Detect which cell encompasses the target text, then output its (x, y) center coordinate. 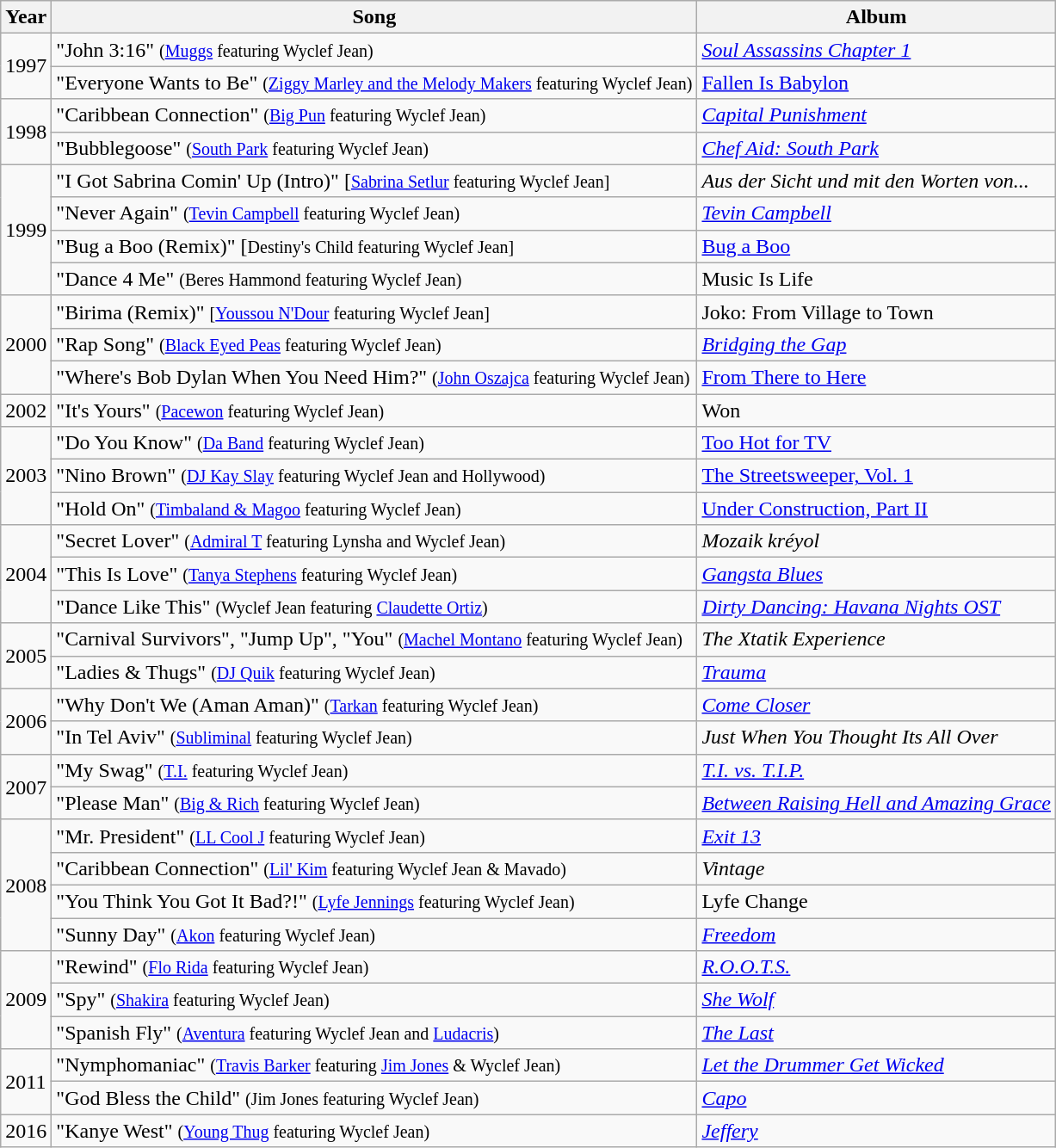
The Xtatik Experience (876, 639)
Dirty Dancing: Havana Nights OST (876, 607)
"Spy" (Shakira featuring Wyclef Jean) (374, 1000)
Joko: From Village to Town (876, 312)
Let the Drummer Get Wicked (876, 1065)
Freedom (876, 934)
Tevin Campbell (876, 213)
2006 (26, 721)
From There to Here (876, 377)
"I Got Sabrina Comin' Up (Intro)" [Sabrina Setlur featuring Wyclef Jean] (374, 181)
"Secret Lover" (Admiral T featuring Lynsha and Wyclef Jean) (374, 541)
"Bubblegoose" (South Park featuring Wyclef Jean) (374, 148)
"Rap Song" (Black Eyed Peas featuring Wyclef Jean) (374, 344)
Capo (876, 1098)
"Do You Know" (Da Band featuring Wyclef Jean) (374, 443)
Exit 13 (876, 836)
R.O.O.T.S. (876, 967)
Mozaik kréyol (876, 541)
Too Hot for TV (876, 443)
"My Swag" (T.I. featuring Wyclef Jean) (374, 770)
Chef Aid: South Park (876, 148)
1997 (26, 66)
2008 (26, 885)
Come Closer (876, 705)
Aus der Sicht und mit den Worten von... (876, 181)
Just When You Thought Its All Over (876, 738)
Capital Punishment (876, 115)
2007 (26, 787)
2000 (26, 344)
"Never Again" (Tevin Campbell featuring Wyclef Jean) (374, 213)
"This Is Love" (Tanya Stephens featuring Wyclef Jean) (374, 574)
"Birima (Remix)" [Youssou N'Dour featuring Wyclef Jean] (374, 312)
"Ladies & Thugs" (DJ Quik featuring Wyclef Jean) (374, 672)
Fallen Is Babylon (876, 83)
T.I. vs. T.I.P. (876, 770)
"John 3:16" (Muggs featuring Wyclef Jean) (374, 50)
"Everyone Wants to Be" (Ziggy Marley and the Melody Makers featuring Wyclef Jean) (374, 83)
"Hold On" (Timbaland & Magoo featuring Wyclef Jean) (374, 509)
2016 (26, 1131)
Trauma (876, 672)
The Last (876, 1033)
2004 (26, 574)
Vintage (876, 868)
"God Bless the Child" (Jim Jones featuring Wyclef Jean) (374, 1098)
Between Raising Hell and Amazing Grace (876, 803)
Won (876, 410)
Gangsta Blues (876, 574)
Bug a Boo (876, 246)
2005 (26, 656)
1998 (26, 132)
"It's Yours" (Pacewon featuring Wyclef Jean) (374, 410)
"Please Man" (Big & Rich featuring Wyclef Jean) (374, 803)
Music Is Life (876, 279)
"Kanye West" (Young Thug featuring Wyclef Jean) (374, 1131)
"Dance 4 Me" (Beres Hammond featuring Wyclef Jean) (374, 279)
"Why Don't We (Aman Aman)" (Tarkan featuring Wyclef Jean) (374, 705)
Year (26, 17)
"Dance Like This" (Wyclef Jean featuring Claudette Ortiz) (374, 607)
Bridging the Gap (876, 344)
2002 (26, 410)
Song (374, 17)
1999 (26, 230)
"You Think You Got It Bad?!" (Lyfe Jennings featuring Wyclef Jean) (374, 901)
Soul Assassins Chapter 1 (876, 50)
"Nymphomaniac" (Travis Barker featuring Jim Jones & Wyclef Jean) (374, 1065)
2009 (26, 1000)
"Sunny Day" (Akon featuring Wyclef Jean) (374, 934)
2011 (26, 1082)
"In Tel Aviv" (Subliminal featuring Wyclef Jean) (374, 738)
"Carnival Survivors", "Jump Up", "You" (Machel Montano featuring Wyclef Jean) (374, 639)
"Spanish Fly" (Aventura featuring Wyclef Jean and Ludacris) (374, 1033)
"Bug a Boo (Remix)" [Destiny's Child featuring Wyclef Jean] (374, 246)
"Caribbean Connection" (Big Pun featuring Wyclef Jean) (374, 115)
"Mr. President" (LL Cool J featuring Wyclef Jean) (374, 836)
Jeffery (876, 1131)
2003 (26, 476)
"Caribbean Connection" (Lil' Kim featuring Wyclef Jean & Mavado) (374, 868)
Lyfe Change (876, 901)
She Wolf (876, 1000)
Under Construction, Part II (876, 509)
"Where's Bob Dylan When You Need Him?" (John Oszajca featuring Wyclef Jean) (374, 377)
"Rewind" (Flo Rida featuring Wyclef Jean) (374, 967)
The Streetsweeper, Vol. 1 (876, 476)
Album (876, 17)
"Nino Brown" (DJ Kay Slay featuring Wyclef Jean and Hollywood) (374, 476)
